Determine the [X, Y] coordinate at the center of the cell enclosing the given text.  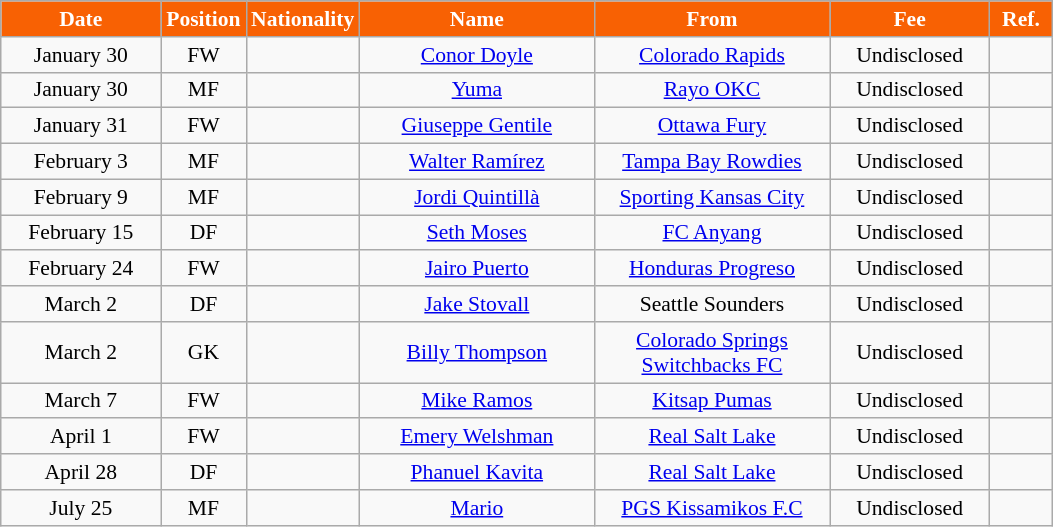
Kitsap Pumas [712, 401]
July 25 [81, 508]
Colorado Rapids [712, 55]
Mike Ramos [476, 401]
Ottawa Fury [712, 126]
Billy Thompson [476, 352]
Sporting Kansas City [712, 197]
Yuma [476, 90]
Giuseppe Gentile [476, 126]
Fee [910, 19]
FC Anyang [712, 233]
Nationality [302, 19]
Jordi Quintillà [476, 197]
Mario [476, 508]
April 1 [81, 437]
Colorado Springs Switchbacks FC [712, 352]
Name [476, 19]
PGS Kissamikos F.C [712, 508]
January 31 [81, 126]
Ref. [1022, 19]
Walter Ramírez [476, 162]
March 7 [81, 401]
Jake Stovall [476, 304]
Tampa Bay Rowdies [712, 162]
Emery Welshman [476, 437]
February 24 [81, 269]
Honduras Progreso [712, 269]
February 3 [81, 162]
Jairo Puerto [476, 269]
Rayo OKC [712, 90]
Conor Doyle [476, 55]
Seattle Sounders [712, 304]
GK [204, 352]
February 15 [81, 233]
February 9 [81, 197]
Position [204, 19]
Seth Moses [476, 233]
Phanuel Kavita [476, 472]
April 28 [81, 472]
From [712, 19]
Date [81, 19]
